Output the [X, Y] coordinate of the center of the cell containing the given text.  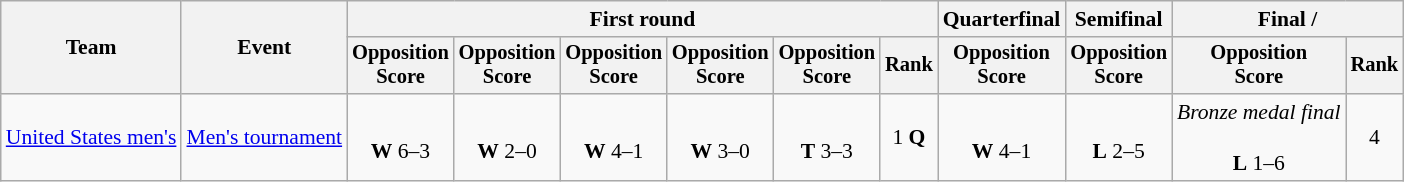
First round [642, 19]
Quarterfinal [1002, 19]
W 3–0 [720, 138]
4 [1375, 138]
Event [264, 48]
Team [92, 48]
Semifinal [1118, 19]
L 2–5 [1118, 138]
W 2–0 [508, 138]
1 Q [909, 138]
Men's tournament [264, 138]
W 6–3 [400, 138]
T 3–3 [828, 138]
Bronze medal finalL 1–6 [1259, 138]
United States men's [92, 138]
Final / [1288, 19]
